Pinpoint the cell where the given text exists, returning its [x, y] midpoint coordinate. 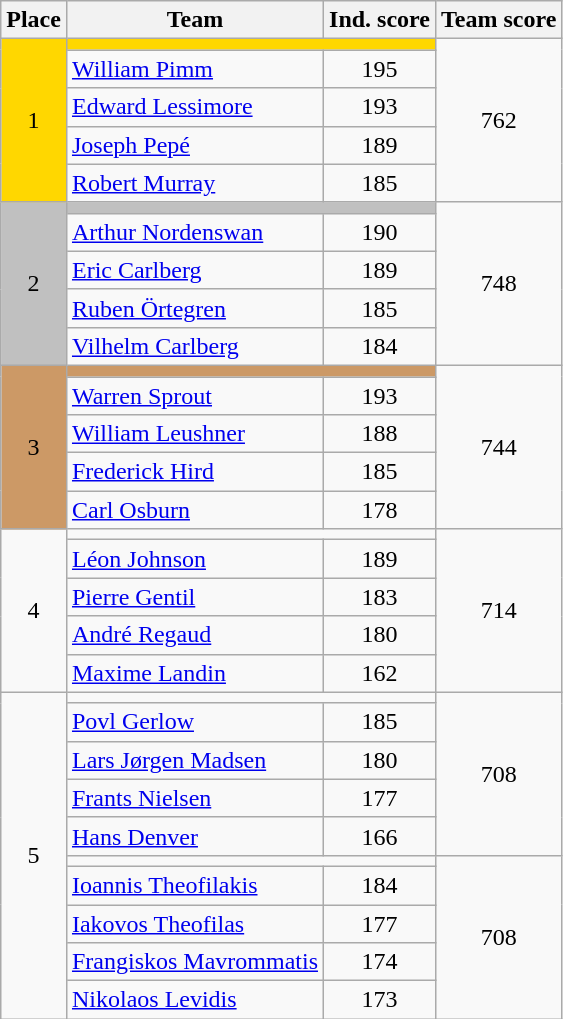
1 [34, 120]
William Leushner [194, 434]
Povl Gerlow [194, 722]
Iakovos Theofilas [194, 923]
190 [380, 232]
188 [380, 434]
744 [498, 446]
166 [380, 836]
173 [380, 1000]
Warren Sprout [194, 395]
Léon Johnson [194, 559]
Joseph Pepé [194, 145]
4 [34, 610]
5 [34, 856]
195 [380, 69]
Pierre Gentil [194, 597]
3 [34, 446]
Arthur Nordenswan [194, 232]
Team score [498, 20]
2 [34, 284]
Hans Denver [194, 836]
Frederick Hird [194, 472]
Maxime Landin [194, 673]
Nikolaos Levidis [194, 1000]
162 [380, 673]
Frants Nielsen [194, 798]
178 [380, 510]
Frangiskos Mavrommatis [194, 962]
Ind. score [380, 20]
William Pimm [194, 69]
Edward Lessimore [194, 107]
Team [194, 20]
748 [498, 284]
Carl Osburn [194, 510]
714 [498, 610]
183 [380, 597]
Ioannis Theofilakis [194, 885]
762 [498, 120]
Lars Jørgen Madsen [194, 760]
Ruben Örtegren [194, 308]
Vilhelm Carlberg [194, 346]
André Regaud [194, 635]
Robert Murray [194, 183]
174 [380, 962]
Eric Carlberg [194, 270]
Place [34, 20]
